For the text-containing cell, return its midpoint in (x, y) coordinate format. 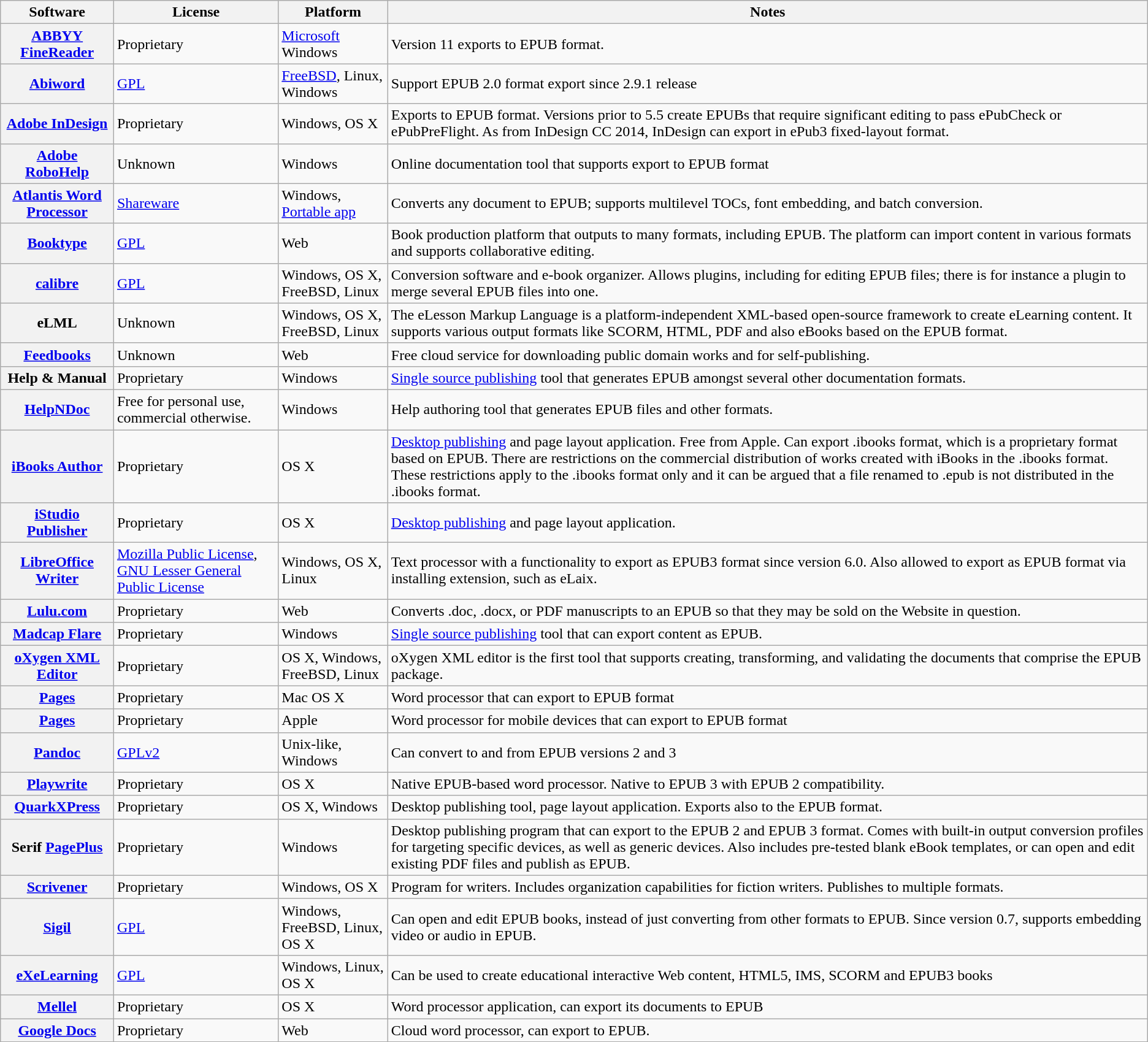
Help & Manual (58, 378)
Serif PagePlus (58, 847)
Can open and edit EPUB books, instead of just converting from other formats to EPUB. Since version 0.7, supports embedding video or audio in EPUB. (768, 927)
Version 11 exports to EPUB format. (768, 44)
Single source publishing tool that can export content as EPUB. (768, 634)
Lulu.com (58, 611)
Native EPUB-based word processor. Native to EPUB 3 with EPUB 2 compatibility. (768, 784)
Word processor for mobile devices that can export to EPUB format (768, 721)
Google Docs (58, 1030)
Booktype (58, 243)
Single source publishing tool that generates EPUB amongst several other documentation formats. (768, 378)
Shareware (196, 204)
Feedbooks (58, 354)
Can be used to create educational interactive Web content, HTML5, IMS, SCORM and EPUB3 books (768, 975)
Online documentation tool that supports export to EPUB format (768, 163)
Word processor that can export to EPUB format (768, 697)
iStudio Publisher (58, 523)
Windows, Portable app (333, 204)
Support EPUB 2.0 format export since 2.9.1 release (768, 83)
Adobe InDesign (58, 124)
Program for writers. Includes organization capabilities for fiction writers. Publishes to multiple formats. (768, 887)
License (196, 12)
Windows, FreeBSD, Linux, OS X (333, 927)
OS X, Windows, FreeBSD, Linux (333, 666)
ABBYY FineReader (58, 44)
Scrivener (58, 887)
Help authoring tool that generates EPUB files and other formats. (768, 410)
Notes (768, 12)
Converts any document to EPUB; supports multilevel TOCs, font embedding, and batch conversion. (768, 204)
FreeBSD, Linux, Windows (333, 83)
Cloud word processor, can export to EPUB. (768, 1030)
Atlantis Word Processor (58, 204)
oXygen XML editor is the first tool that supports creating, transforming, and validating the documents that comprise the EPUB package. (768, 666)
Adobe RoboHelp (58, 163)
Windows, Linux, OS X (333, 975)
Abiword (58, 83)
Microsoft Windows (333, 44)
GPLv2 (196, 752)
eLML (58, 323)
Playwrite (58, 784)
Desktop publishing tool, page layout application. Exports also to the EPUB format. (768, 807)
Free cloud service for downloading public domain works and for self-publishing. (768, 354)
eXeLearning (58, 975)
Mellel (58, 1006)
oXygen XML Editor (58, 666)
Madcap Flare (58, 634)
Word processor application, can export its documents to EPUB (768, 1006)
Pandoc (58, 752)
Unix-like, Windows (333, 752)
Platform (333, 12)
Can convert to and from EPUB versions 2 and 3 (768, 752)
Mac OS X (333, 697)
iBooks Author (58, 466)
HelpNDoc (58, 410)
QuarkXPress (58, 807)
Converts .doc, .docx, or PDF manuscripts to an EPUB so that they may be sold on the Website in question. (768, 611)
LibreOffice Writer (58, 571)
Windows, OS X, Linux (333, 571)
OS X, Windows (333, 807)
Software (58, 12)
Desktop publishing and page layout application. (768, 523)
calibre (58, 283)
Sigil (58, 927)
Free for personal use, commercial otherwise. (196, 410)
Apple (333, 721)
Mozilla Public License, GNU Lesser General Public License (196, 571)
